Capture the cell that displays the provided text and extract its (x, y) central coordinate. 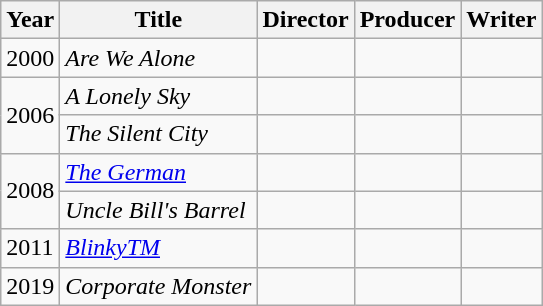
2006 (30, 115)
Writer (502, 20)
2019 (30, 286)
Uncle Bill's Barrel (158, 210)
2000 (30, 58)
A Lonely Sky (158, 96)
Year (30, 20)
The German (158, 172)
The Silent City (158, 134)
Are We Alone (158, 58)
Title (158, 20)
2008 (30, 191)
Corporate Monster (158, 286)
Director (306, 20)
2011 (30, 248)
Producer (408, 20)
BlinkyTM (158, 248)
